Identify which cell holds the provided text, then report its (X, Y) central coordinate. 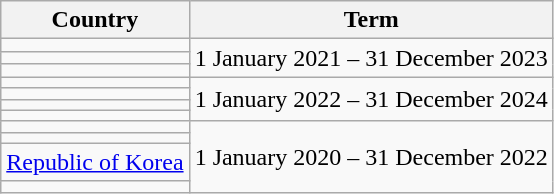
1 January 2020 – 31 December 2022 (371, 156)
Term (371, 20)
1 January 2022 – 31 December 2024 (371, 99)
Republic of Korea (95, 162)
1 January 2021 – 31 December 2023 (371, 58)
Country (95, 20)
